Extract the [X, Y] coordinate from the center of the cell holding the provided text.  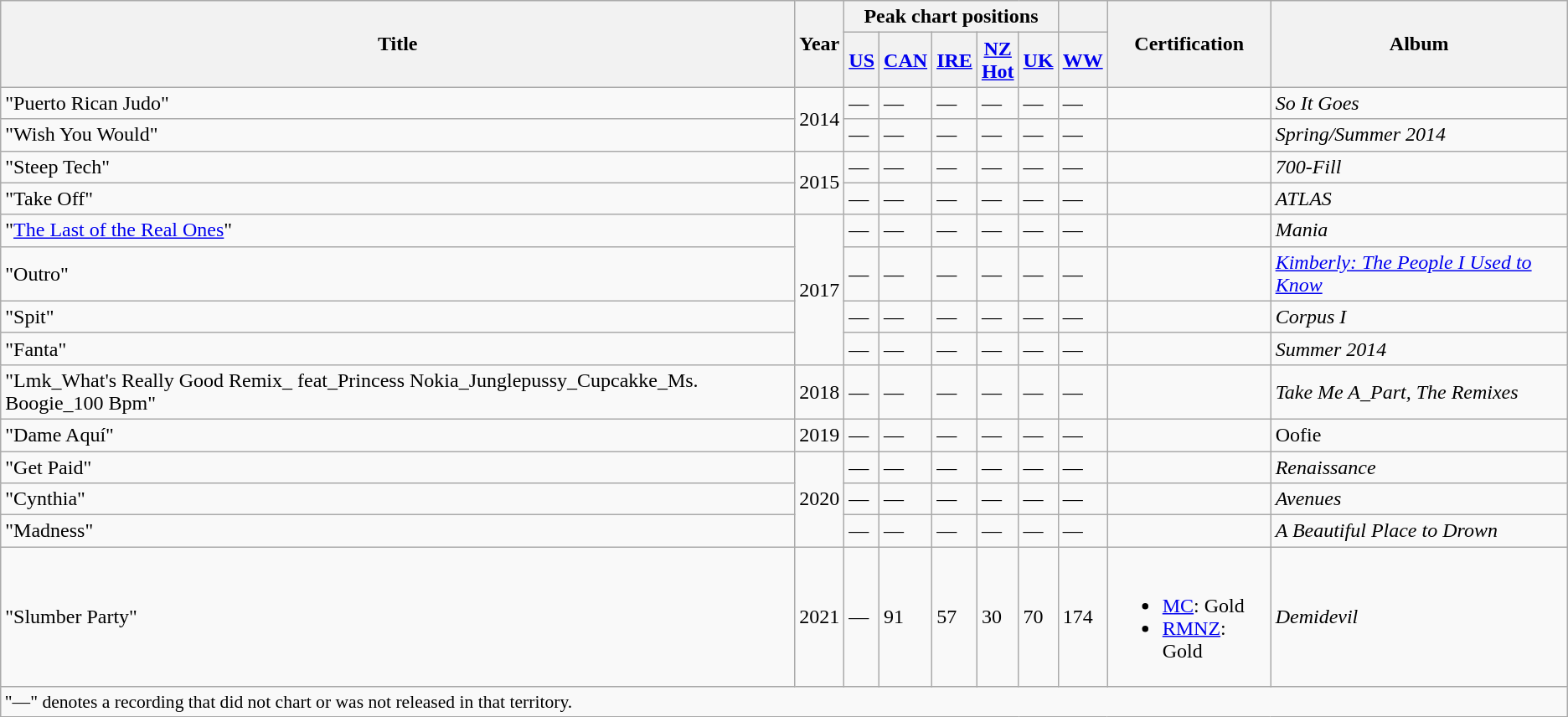
WW [1082, 60]
174 [1082, 616]
2015 [819, 183]
Renaissance [1419, 467]
ATLAS [1419, 199]
Certification [1189, 44]
2019 [819, 435]
"—" denotes a recording that did not chart or was not released in that territory. [784, 702]
91 [906, 616]
Summer 2014 [1419, 348]
Kimberly: The People I Used to Know [1419, 273]
US [862, 60]
57 [955, 616]
"Get Paid" [398, 467]
2018 [819, 392]
70 [1039, 616]
So It Goes [1419, 103]
"Cynthia" [398, 499]
"Wish You Would" [398, 135]
"Steep Tech" [398, 167]
NZHot [998, 60]
IRE [955, 60]
Corpus I [1419, 317]
"Slumber Party" [398, 616]
"Madness" [398, 531]
Album [1419, 44]
"Outro" [398, 273]
30 [998, 616]
"Lmk_What's Really Good Remix_ feat_Princess Nokia_Junglepussy_Cupcakke_Ms. Boogie_100 Bpm" [398, 392]
2017 [819, 290]
Demidevil [1419, 616]
CAN [906, 60]
Take Me A_Part, The Remixes [1419, 392]
"Puerto Rican Judo" [398, 103]
Title [398, 44]
"Fanta" [398, 348]
UK [1039, 60]
A Beautiful Place to Drown [1419, 531]
"Dame Aquí" [398, 435]
Peak chart positions [952, 17]
"Take Off" [398, 199]
2020 [819, 498]
Avenues [1419, 499]
700-Fill [1419, 167]
2021 [819, 616]
2014 [819, 119]
"The Last of the Real Ones" [398, 230]
Year [819, 44]
Oofie [1419, 435]
Spring/Summer 2014 [1419, 135]
MC: GoldRMNZ: Gold [1189, 616]
Mania [1419, 230]
"Spit" [398, 317]
